Identify which cell holds the provided text, then report its (X, Y) central coordinate. 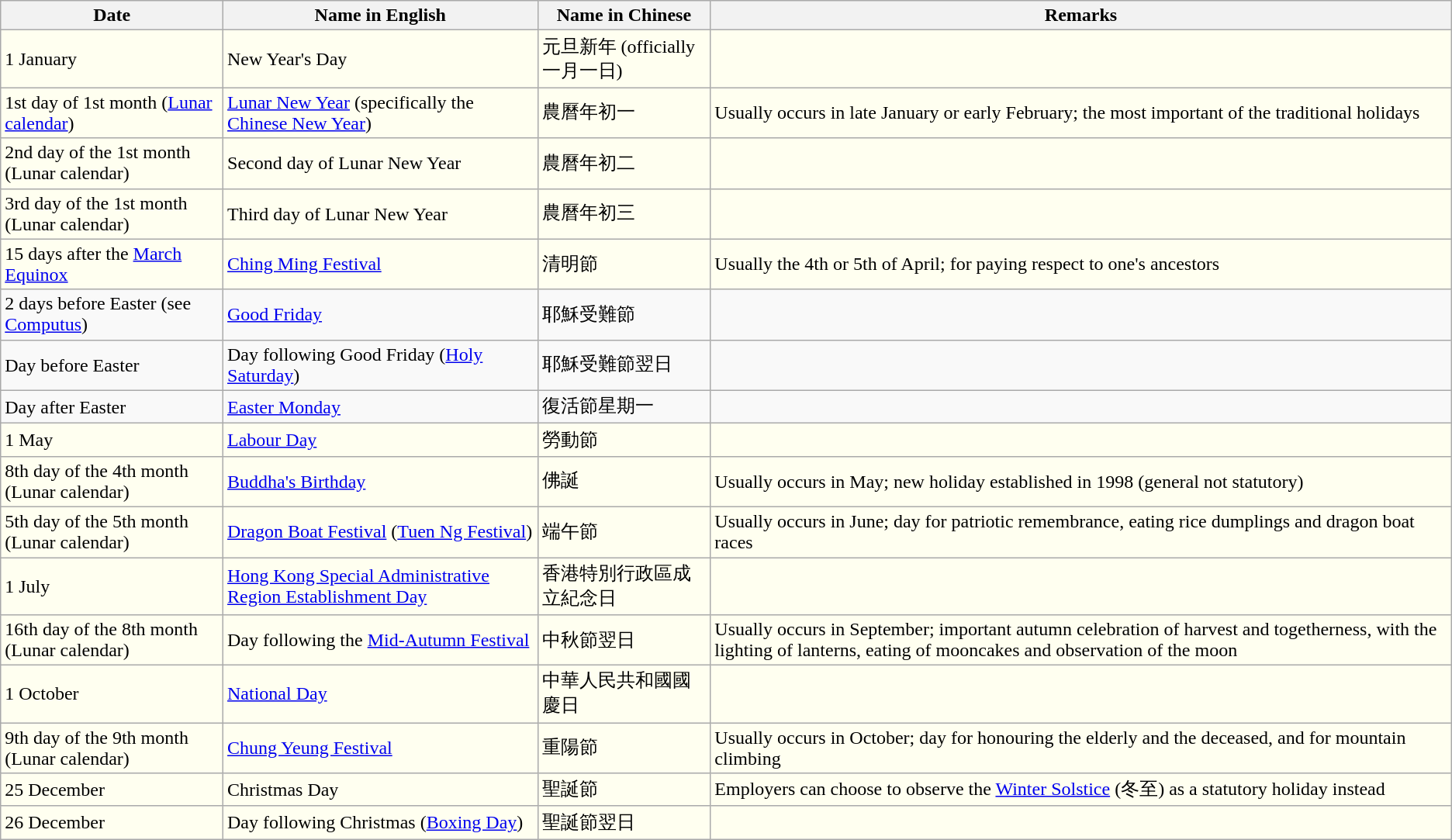
15 days after the March Equinox (112, 264)
香港特別行政區成立紀念日 (624, 586)
農曆年初二 (624, 163)
農曆年初一 (624, 113)
25 December (112, 790)
Dragon Boat Festival (Tuen Ng Festival) (381, 532)
Name in English (381, 16)
重陽節 (624, 748)
佛誕 (624, 481)
Hong Kong Special Administrative Region Establishment Day (381, 586)
Good Friday (381, 315)
16th day of the 8th month (Lunar calendar) (112, 641)
26 December (112, 822)
National Day (381, 694)
端午節 (624, 532)
2 days before Easter (see Computus) (112, 315)
1st day of 1st month (Lunar calendar) (112, 113)
1 May (112, 441)
5th day of the 5th month (Lunar calendar) (112, 532)
Usually occurs in late January or early February; the most important of the traditional holidays (1081, 113)
Name in Chinese (624, 16)
Day following the Mid-Autumn Festival (381, 641)
1 January (112, 59)
Ching Ming Festival (381, 264)
聖誕節 (624, 790)
耶穌受難節翌日 (624, 365)
3rd day of the 1st month (Lunar calendar) (112, 214)
元旦新年 (officially 一月一日) (624, 59)
Chung Yeung Festival (381, 748)
Third day of Lunar New Year (381, 214)
Day before Easter (112, 365)
Christmas Day (381, 790)
Buddha's Birthday (381, 481)
Easter Monday (381, 406)
9th day of the 9th month (Lunar calendar) (112, 748)
Usually occurs in June; day for patriotic remembrance, eating rice dumplings and dragon boat races (1081, 532)
2nd day of the 1st month (Lunar calendar) (112, 163)
中華人民共和國國慶日 (624, 694)
1 October (112, 694)
聖誕節翌日 (624, 822)
耶穌受難節 (624, 315)
清明節 (624, 264)
8th day of the 4th month (Lunar calendar) (112, 481)
Usually occurs in May; new holiday established in 1998 (general not statutory) (1081, 481)
Usually the 4th or 5th of April; for paying respect to one's ancestors (1081, 264)
勞動節 (624, 441)
1 July (112, 586)
Employers can choose to observe the Winter Solstice (冬至) as a statutory holiday instead (1081, 790)
Day after Easter (112, 406)
Usually occurs in October; day for honouring the elderly and the deceased, and for mountain climbing (1081, 748)
Lunar New Year (specifically the Chinese New Year) (381, 113)
Second day of Lunar New Year (381, 163)
中秋節翌日 (624, 641)
復活節星期一 (624, 406)
Date (112, 16)
New Year's Day (381, 59)
農曆年初三 (624, 214)
Day following Good Friday (Holy Saturday) (381, 365)
Day following Christmas (Boxing Day) (381, 822)
Labour Day (381, 441)
Remarks (1081, 16)
